Search for the cell housing the specified text and yield its (X, Y) center coordinate. 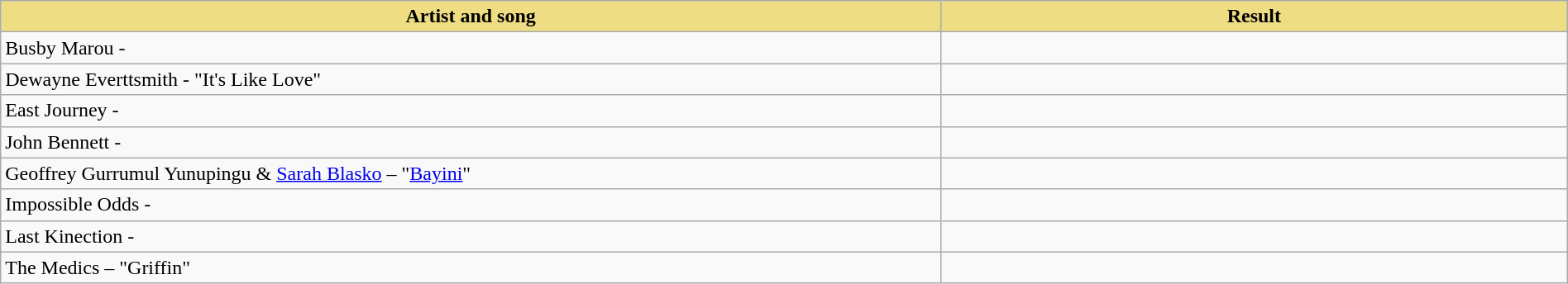
The Medics – "Griffin" (471, 267)
Dewayne Everttsmith - "It's Like Love" (471, 79)
Geoffrey Gurrumul Yunupingu & Sarah Blasko – "Bayini" (471, 173)
Busby Marou - (471, 48)
Result (1254, 17)
Impossible Odds - (471, 205)
Last Kinection - (471, 236)
East Journey - (471, 111)
John Bennett - (471, 142)
Artist and song (471, 17)
